Output the (x, y) coordinate of the center of the cell containing the given text.  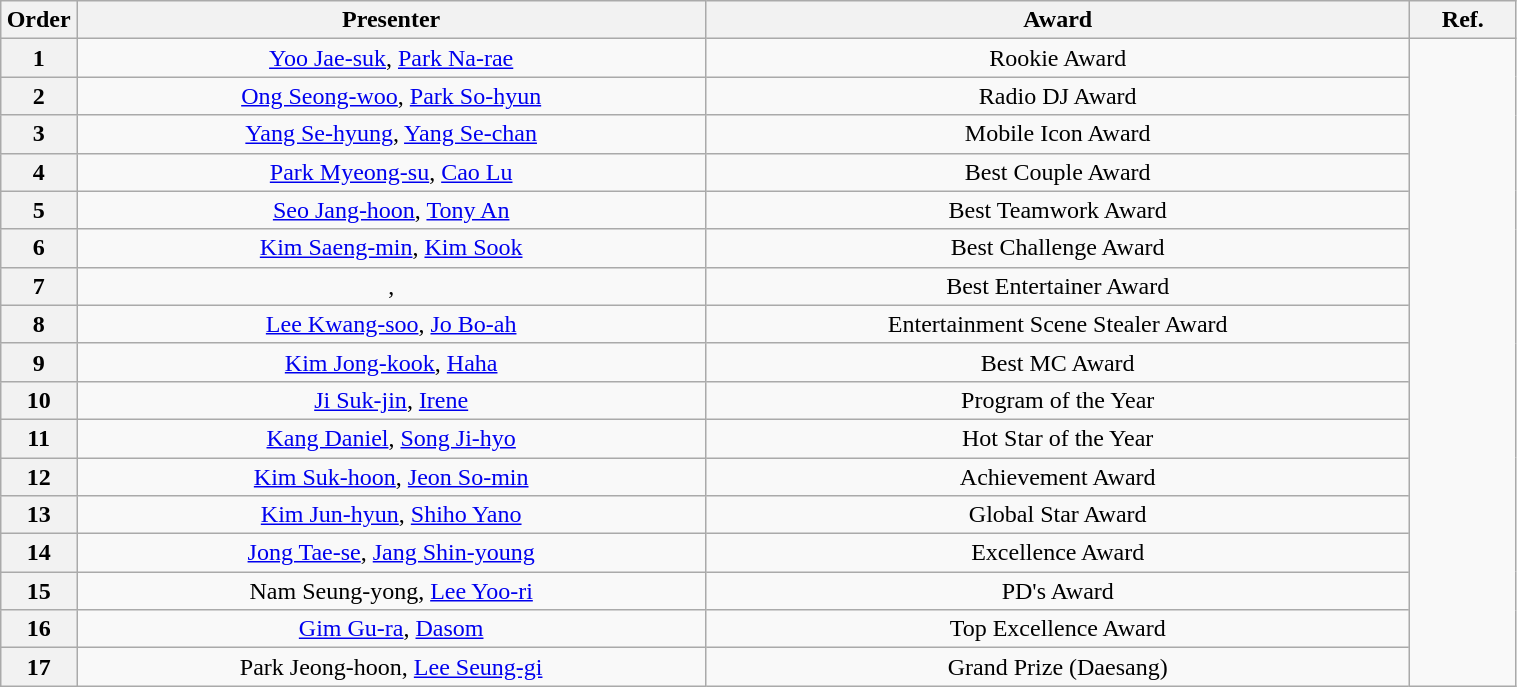
Radio DJ Award (1058, 96)
2 (39, 96)
Order (39, 20)
13 (39, 515)
Ong Seong-woo, Park So-hyun (390, 96)
Kang Daniel, Song Ji-hyo (390, 438)
Kim Jong-kook, Haha (390, 362)
Award (1058, 20)
3 (39, 134)
Best MC Award (1058, 362)
, (390, 286)
10 (39, 400)
14 (39, 553)
Grand Prize (Daesang) (1058, 667)
Presenter (390, 20)
Program of the Year (1058, 400)
Lee Kwang-soo, Jo Bo-ah (390, 324)
Global Star Award (1058, 515)
Ji Suk-jin, Irene (390, 400)
15 (39, 591)
Park Myeong-su, Cao Lu (390, 172)
Kim Saeng-min, Kim Sook (390, 248)
Gim Gu-ra, Dasom (390, 629)
1 (39, 58)
4 (39, 172)
11 (39, 438)
5 (39, 210)
8 (39, 324)
16 (39, 629)
Best Teamwork Award (1058, 210)
Best Challenge Award (1058, 248)
Yang Se-hyung, Yang Se-chan (390, 134)
Kim Jun-hyun, Shiho Yano (390, 515)
6 (39, 248)
Rookie Award (1058, 58)
Excellence Award (1058, 553)
Park Jeong-hoon, Lee Seung-gi (390, 667)
7 (39, 286)
Hot Star of the Year (1058, 438)
Nam Seung-yong, Lee Yoo-ri (390, 591)
Best Couple Award (1058, 172)
9 (39, 362)
Kim Suk-hoon, Jeon So-min (390, 477)
PD's Award (1058, 591)
Ref. (1463, 20)
12 (39, 477)
17 (39, 667)
Yoo Jae-suk, Park Na-rae (390, 58)
Mobile Icon Award (1058, 134)
Jong Tae-se, Jang Shin-young (390, 553)
Top Excellence Award (1058, 629)
Achievement Award (1058, 477)
Seo Jang-hoon, Tony An (390, 210)
Entertainment Scene Stealer Award (1058, 324)
Best Entertainer Award (1058, 286)
